Capture the cell that displays the provided text and extract its (X, Y) central coordinate. 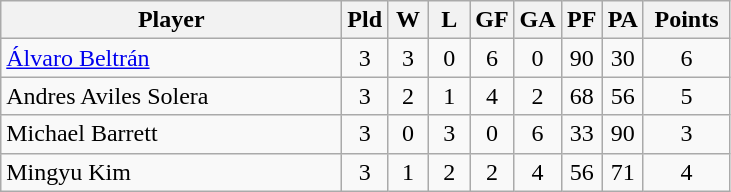
30 (622, 58)
33 (582, 134)
GF (492, 20)
71 (622, 172)
Pld (365, 20)
GA (538, 20)
5 (686, 96)
Michael Barrett (172, 134)
L (450, 20)
PF (582, 20)
Andres Aviles Solera (172, 96)
Points (686, 20)
Mingyu Kim (172, 172)
Álvaro Beltrán (172, 58)
Player (172, 20)
PA (622, 20)
W (408, 20)
68 (582, 96)
